Capture the cell that displays the provided text and extract its (x, y) central coordinate. 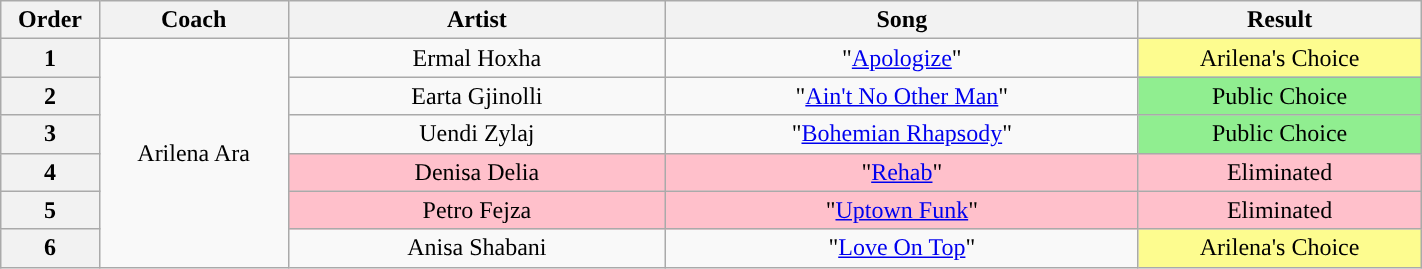
Order (50, 20)
Arilena Ara (194, 153)
"Bohemian Rhapsody" (902, 134)
Earta Gjinolli (477, 96)
Uendi Zylaj (477, 134)
6 (50, 248)
Result (1280, 20)
5 (50, 210)
2 (50, 96)
Song (902, 20)
"Uptown Funk" (902, 210)
1 (50, 58)
Petro Fejza (477, 210)
"Rehab" (902, 172)
Coach (194, 20)
Denisa Delia (477, 172)
Artist (477, 20)
"Love On Top" (902, 248)
Anisa Shabani (477, 248)
4 (50, 172)
"Apologize" (902, 58)
3 (50, 134)
"Ain't No Other Man" (902, 96)
Ermal Hoxha (477, 58)
